Return [X, Y] of the center of cell containing provided text 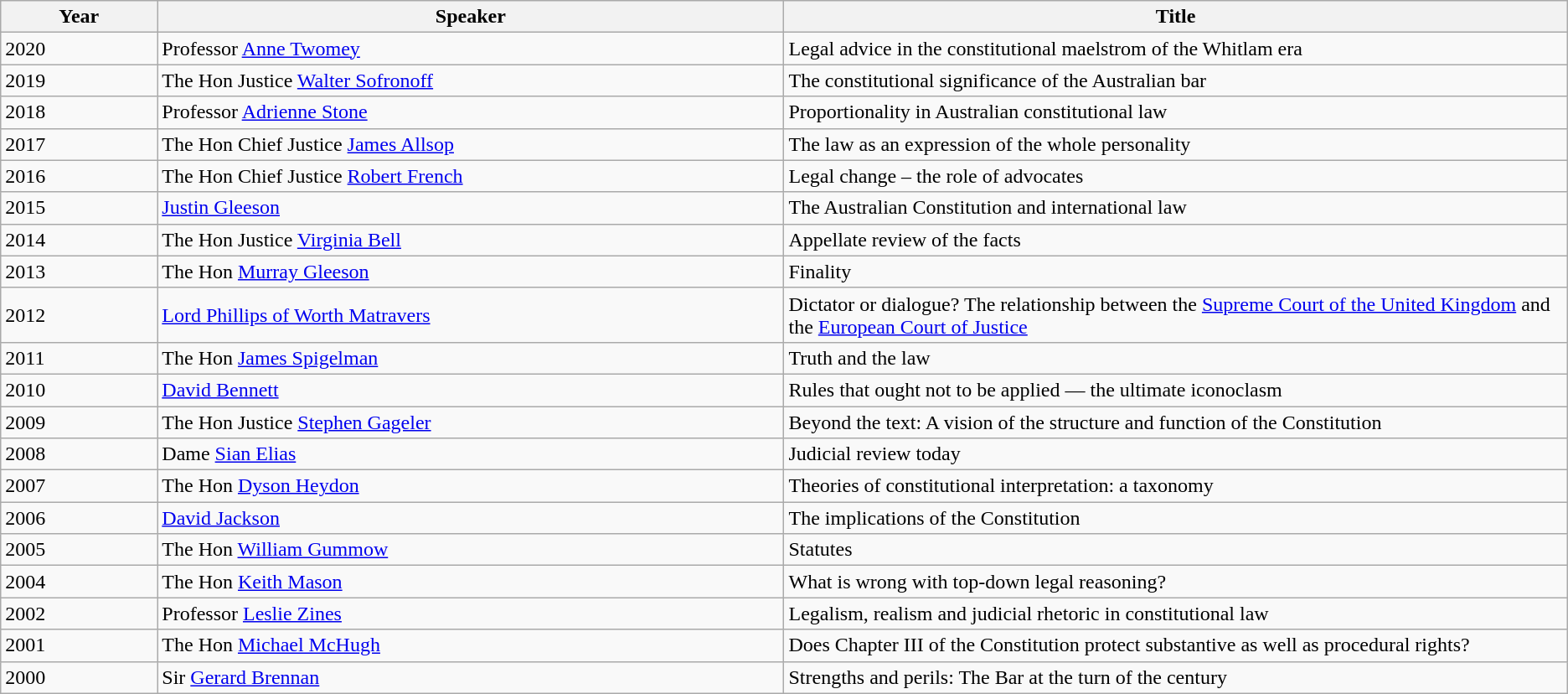
2009 [79, 422]
2005 [79, 550]
The constitutional significance of the Australian bar [1176, 80]
Sir Gerard Brennan [471, 677]
The Hon Murray Gleeson [471, 272]
The law as an expression of the whole personality [1176, 144]
Year [79, 17]
Dictator or dialogue? The relationship between the Supreme Court of the United Kingdom and the European Court of Justice [1176, 315]
2011 [79, 358]
Proportionality in Australian constitutional law [1176, 112]
2013 [79, 272]
What is wrong with top-down legal reasoning? [1176, 582]
Truth and the law [1176, 358]
David Jackson [471, 518]
2004 [79, 582]
2012 [79, 315]
2007 [79, 486]
2006 [79, 518]
2000 [79, 677]
Theories of constitutional interpretation: a taxonomy [1176, 486]
2015 [79, 208]
David Bennett [471, 390]
2010 [79, 390]
The Hon Justice Walter Sofronoff [471, 80]
The Hon Chief Justice Robert French [471, 176]
2019 [79, 80]
Legal advice in the constitutional maelstrom of the Whitlam era [1176, 49]
Does Chapter III of the Constitution protect substantive as well as procedural rights? [1176, 645]
Beyond the text: A vision of the structure and function of the Constitution [1176, 422]
The Hon William Gummow [471, 550]
The Hon Michael McHugh [471, 645]
The Australian Constitution and international law [1176, 208]
Statutes [1176, 550]
Dame Sian Elias [471, 454]
Lord Phillips of Worth Matravers [471, 315]
Appellate review of the facts [1176, 240]
The Hon Justice Stephen Gageler [471, 422]
The Hon James Spigelman [471, 358]
Judicial review today [1176, 454]
Legal change – the role of advocates [1176, 176]
2016 [79, 176]
Professor Anne Twomey [471, 49]
Professor Leslie Zines [471, 614]
Rules that ought not to be applied — the ultimate iconoclasm [1176, 390]
The Hon Justice Virginia Bell [471, 240]
Strengths and perils: The Bar at the turn of the century [1176, 677]
2001 [79, 645]
2020 [79, 49]
Legalism, realism and judicial rhetoric in constitutional law [1176, 614]
Speaker [471, 17]
2017 [79, 144]
The Hon Dyson Heydon [471, 486]
2014 [79, 240]
The Hon Chief Justice James Allsop [471, 144]
Finality [1176, 272]
2018 [79, 112]
Professor Adrienne Stone [471, 112]
The implications of the Constitution [1176, 518]
Justin Gleeson [471, 208]
The Hon Keith Mason [471, 582]
2008 [79, 454]
2002 [79, 614]
Title [1176, 17]
